Return the [x, y] coordinate for the center point of the cell that contains the specified text.  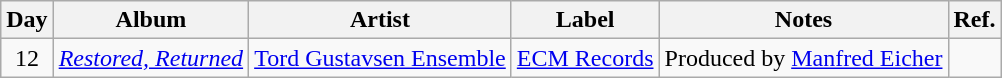
Ref. [974, 20]
Label [585, 20]
Album [150, 20]
Day [27, 20]
Restored, Returned [150, 58]
Tord Gustavsen Ensemble [380, 58]
ECM Records [585, 58]
Artist [380, 20]
12 [27, 58]
Produced by Manfred Eicher [804, 58]
Notes [804, 20]
